Provide the (x, y) coordinate of the cell's center where the given text is located.  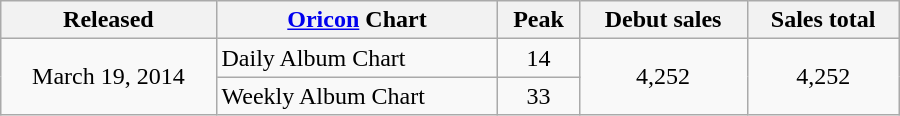
Daily Album Chart (357, 58)
33 (538, 96)
March 19, 2014 (108, 77)
Weekly Album Chart (357, 96)
Sales total (823, 20)
Debut sales (663, 20)
Released (108, 20)
Peak (538, 20)
Oricon Chart (357, 20)
14 (538, 58)
